Determine the [x, y] coordinate at the center of the cell enclosing the given text.  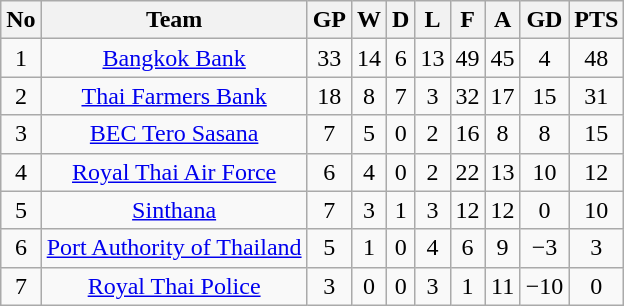
16 [468, 134]
31 [596, 96]
49 [468, 58]
32 [468, 96]
17 [502, 96]
33 [329, 58]
9 [502, 248]
Royal Thai Police [174, 286]
Royal Thai Air Force [174, 172]
GD [544, 20]
A [502, 20]
No [21, 20]
D [401, 20]
11 [502, 286]
W [368, 20]
BEC Tero Sasana [174, 134]
Thai Farmers Bank [174, 96]
Port Authority of Thailand [174, 248]
GP [329, 20]
−3 [544, 248]
Sinthana [174, 210]
14 [368, 58]
Team [174, 20]
18 [329, 96]
F [468, 20]
L [432, 20]
−10 [544, 286]
22 [468, 172]
PTS [596, 20]
48 [596, 58]
45 [502, 58]
Bangkok Bank [174, 58]
